Return (x, y) of the center of cell containing provided text 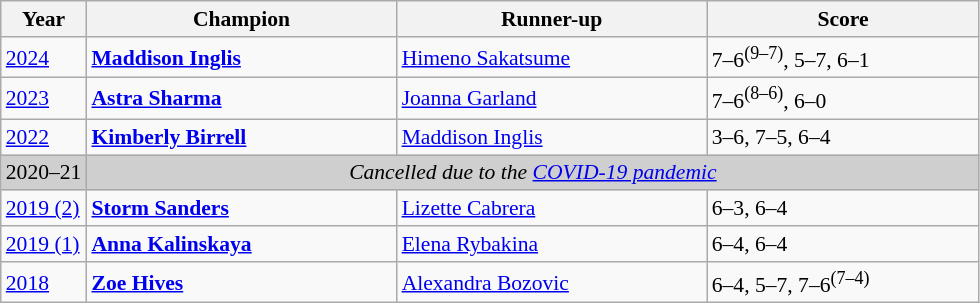
Cancelled due to the COVID-19 pandemic (532, 173)
Score (844, 19)
3–6, 7–5, 6–4 (844, 137)
2018 (44, 282)
2019 (2) (44, 209)
Year (44, 19)
Alexandra Bozovic (552, 282)
Lizette Cabrera (552, 209)
Astra Sharma (241, 98)
2024 (44, 58)
6–3, 6–4 (844, 209)
Anna Kalinskaya (241, 244)
6–4, 5–7, 7–6(7–4) (844, 282)
2023 (44, 98)
Champion (241, 19)
6–4, 6–4 (844, 244)
Kimberly Birrell (241, 137)
Himeno Sakatsume (552, 58)
2020–21 (44, 173)
Runner-up (552, 19)
7–6(8–6), 6–0 (844, 98)
Joanna Garland (552, 98)
Storm Sanders (241, 209)
Elena Rybakina (552, 244)
2022 (44, 137)
7–6(9–7), 5–7, 6–1 (844, 58)
Zoe Hives (241, 282)
2019 (1) (44, 244)
